Detect which cell encompasses the target text, then output its [x, y] center coordinate. 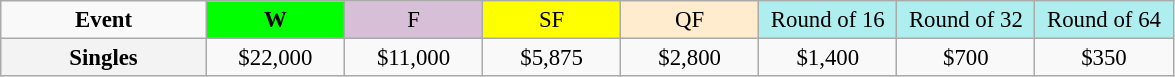
$350 [1104, 58]
$700 [966, 58]
Singles [104, 58]
$2,800 [690, 58]
$22,000 [275, 58]
W [275, 20]
Round of 64 [1104, 20]
Event [104, 20]
Round of 16 [828, 20]
Round of 32 [966, 20]
$11,000 [413, 58]
SF [552, 20]
F [413, 20]
QF [690, 20]
$1,400 [828, 58]
$5,875 [552, 58]
